Locate the cell with the specified text and output its (x, y) center coordinate. 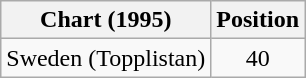
Sweden (Topplistan) (106, 58)
Chart (1995) (106, 20)
Position (258, 20)
40 (258, 58)
